From the cell containing the given text, extract its center point as (x, y) coordinate. 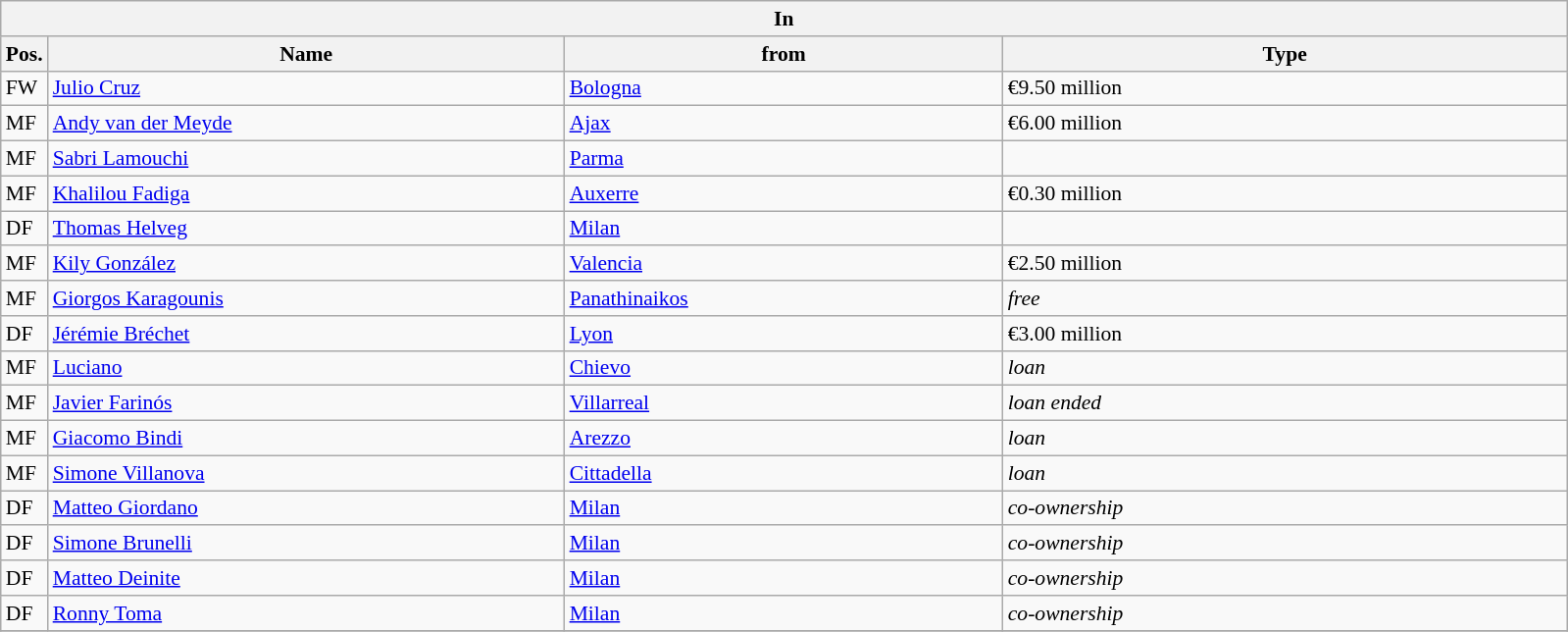
€9.50 million (1285, 88)
€6.00 million (1285, 124)
€2.50 million (1285, 264)
Lyon (784, 334)
Cittadella (784, 473)
Julio Cruz (306, 88)
Valencia (784, 264)
Parma (784, 159)
Javier Farinós (306, 403)
Jérémie Bréchet (306, 334)
Type (1285, 54)
Giacomo Bindi (306, 439)
€3.00 million (1285, 334)
Ajax (784, 124)
In (784, 19)
Ronny Toma (306, 613)
Bologna (784, 88)
Khalilou Fadiga (306, 193)
Name (306, 54)
free (1285, 298)
Kily González (306, 264)
Andy van der Meyde (306, 124)
Simone Brunelli (306, 544)
Thomas Helveg (306, 229)
Luciano (306, 368)
Panathinaikos (784, 298)
Simone Villanova (306, 473)
Giorgos Karagounis (306, 298)
Auxerre (784, 193)
from (784, 54)
Pos. (25, 54)
Matteo Deinite (306, 578)
€0.30 million (1285, 193)
FW (25, 88)
Sabri Lamouchi (306, 159)
Arezzo (784, 439)
Matteo Giordano (306, 508)
Villarreal (784, 403)
Chievo (784, 368)
loan ended (1285, 403)
